Determine the [x, y] coordinate at the center of the cell enclosing the given text.  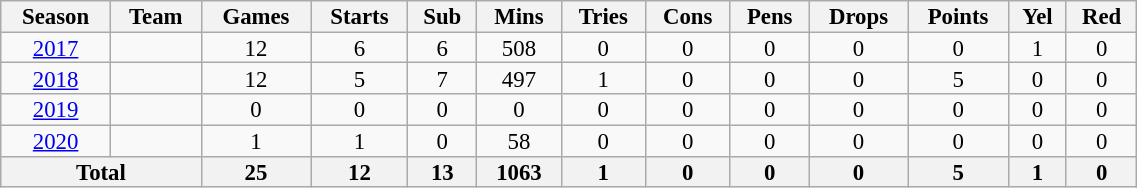
2020 [56, 140]
2018 [56, 78]
Total [101, 172]
Tries [603, 16]
Yel [1037, 16]
Cons [688, 16]
Games [256, 16]
Drops [858, 16]
1063 [520, 172]
Season [56, 16]
2017 [56, 48]
Mins [520, 16]
Starts [360, 16]
508 [520, 48]
Sub [442, 16]
58 [520, 140]
7 [442, 78]
497 [520, 78]
Team [156, 16]
Pens [770, 16]
Points [958, 16]
25 [256, 172]
Red [1101, 16]
13 [442, 172]
2019 [56, 110]
